Scan for the cell matching the given text and deliver its [X, Y] coordinate at center. 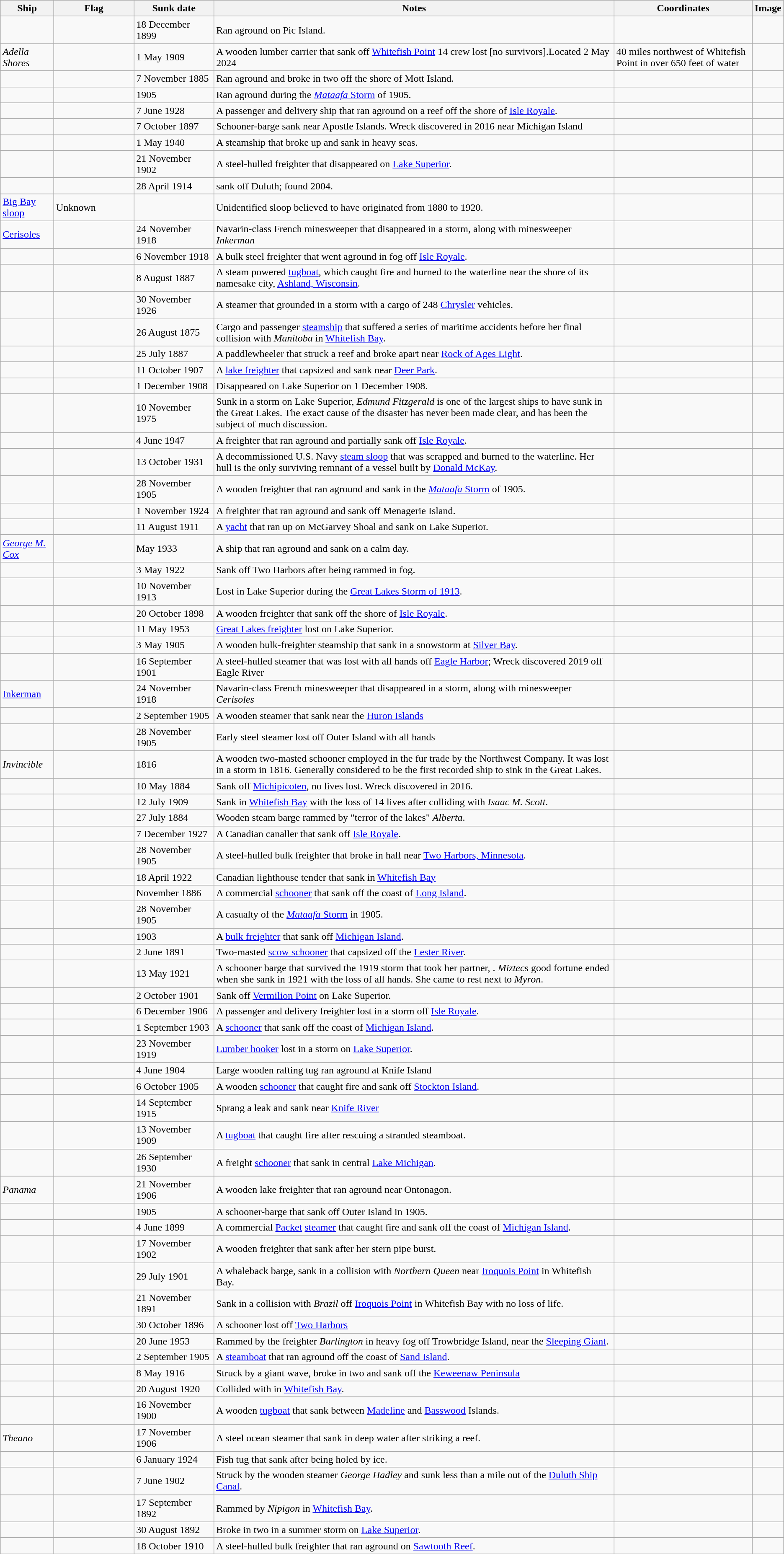
Image [768, 8]
Notes [414, 8]
A ship that ran aground and sank on a calm day. [414, 548]
A wooden schooner that caught fire and sank off Stockton Island. [414, 1086]
A steam powered tugboat, which caught fire and burned to the waterline near the shore of its namesake city, Ashland, Wisconsin. [414, 278]
20 June 1953 [174, 1341]
Large wooden rafting tug ran aground at Knife Island [414, 1070]
13 October 1931 [174, 462]
6 December 1906 [174, 1011]
Broke in two in a summer storm on Lake Superior. [414, 1530]
10 November 1913 [174, 592]
28 April 1914 [174, 186]
A wooden lake freighter that ran aground near Ontonagon. [414, 1190]
1 November 1924 [174, 511]
25 July 1887 [174, 354]
A freighter that ran aground and partially sank off Isle Royale. [414, 440]
Great Lakes freighter lost on Lake Superior. [414, 629]
Lost in Lake Superior during the Great Lakes Storm of 1913. [414, 592]
1 May 1909 [174, 57]
Ran aground on Pic Island. [414, 30]
A lake freighter that capsized and sank near Deer Park. [414, 370]
Flag [94, 8]
A yacht that ran up on McGarvey Shoal and sank on Lake Superior. [414, 527]
3 May 1905 [174, 645]
Rammed by the freighter Burlington in heavy fog off Trowbridge Island, near the Sleeping Giant. [414, 1341]
A commercial Packet steamer that caught fire and sank off the coast of Michigan Island. [414, 1227]
Sunk date [174, 8]
Early steel steamer lost off Outer Island with all hands [414, 737]
A steamer that grounded in a storm with a cargo of 248 Chrysler vehicles. [414, 305]
12 July 1909 [174, 802]
7 June 1928 [174, 111]
A wooden freighter that ran aground and sank in the Mataafa Storm of 1905. [414, 489]
Two-masted scow schooner that capsized off the Lester River. [414, 952]
18 April 1922 [174, 877]
Unidentified sloop believed to have originated from 1880 to 1920. [414, 207]
Sank off Vermilion Point on Lake Superior. [414, 995]
7 June 1902 [174, 1481]
A passenger and delivery ship that ran aground on a reef off the shore of Isle Royale. [414, 111]
Sank in Whitefish Bay with the loss of 14 lives after colliding with Isaac M. Scott. [414, 802]
16 September 1901 [174, 667]
George M. Cox [27, 548]
13 November 1909 [174, 1135]
2 October 1901 [174, 995]
sank off Duluth; found 2004. [414, 186]
Invincible [27, 764]
20 October 1898 [174, 613]
6 October 1905 [174, 1086]
Inkerman [27, 694]
11 May 1953 [174, 629]
17 November 1906 [174, 1438]
Collided with in Whitefish Bay. [414, 1389]
17 September 1892 [174, 1508]
21 November 1902 [174, 164]
A freight schooner that sank in central Lake Michigan. [414, 1162]
A passenger and delivery freighter lost in a storm off Isle Royale. [414, 1011]
A schooner-barge that sank off Outer Island in 1905. [414, 1211]
4 June 1947 [174, 440]
A wooden freighter that sank after her stern pipe burst. [414, 1249]
November 1886 [174, 893]
10 May 1884 [174, 786]
A wooden bulk-freighter steamship that sank in a snowstorm at Silver Bay. [414, 645]
Ship [27, 8]
Adella Shores [27, 57]
Fish tug that sank after being holed by ice. [414, 1459]
6 November 1918 [174, 256]
A bulk steel freighter that went aground in fog off Isle Royale. [414, 256]
May 1933 [174, 548]
1903 [174, 936]
18 October 1910 [174, 1546]
Sank off Michipicoten, no lives lost. Wreck discovered in 2016. [414, 786]
A steel-hulled steamer that was lost with all hands off Eagle Harbor; Wreck discovered 2019 off Eagle River [414, 667]
A bulk freighter that sank off Michigan Island. [414, 936]
A schooner that sank off the coast of Michigan Island. [414, 1027]
23 November 1919 [174, 1049]
21 November 1906 [174, 1190]
Disappeared on Lake Superior on 1 December 1908. [414, 386]
13 May 1921 [174, 974]
1 May 1940 [174, 142]
Navarin-class French minesweeper that disappeared in a storm, along with minesweeper Inkerman [414, 235]
29 July 1901 [174, 1276]
A steamship that broke up and sank in heavy seas. [414, 142]
Navarin-class French minesweeper that disappeared in a storm, along with minesweeper Cerisoles [414, 694]
Rammed by Nipigon in Whitefish Bay. [414, 1508]
16 November 1900 [174, 1410]
40 miles northwest of Whitefish Point in over 650 feet of water [683, 57]
A steel-hulled bulk freighter that ran aground on Sawtooth Reef. [414, 1546]
Cerisoles [27, 235]
Wooden steam barge rammed by "terror of the lakes" Alberta. [414, 818]
Canadian lighthouse tender that sank in Whitefish Bay [414, 877]
Coordinates [683, 8]
Sank in a collision with Brazil off Iroquois Point in Whitefish Bay with no loss of life. [414, 1304]
7 December 1927 [174, 834]
11 August 1911 [174, 527]
A freighter that ran aground and sank off Menagerie Island. [414, 511]
1 September 1903 [174, 1027]
A schooner lost off Two Harbors [414, 1325]
Unknown [94, 207]
A wooden freighter that sank off the shore of Isle Royale. [414, 613]
A wooden lumber carrier that sank off Whitefish Point 14 crew lost [no survivors].Located 2 May 2024 [414, 57]
A wooden tugboat that sank between Madeline and Basswood Islands. [414, 1410]
21 November 1891 [174, 1304]
27 July 1884 [174, 818]
8 May 1916 [174, 1373]
8 August 1887 [174, 278]
30 November 1926 [174, 305]
Theano [27, 1438]
A steel-hulled freighter that disappeared on Lake Superior. [414, 164]
7 October 1897 [174, 127]
Struck by a giant wave, broke in two and sank off the Keweenaw Peninsula [414, 1373]
A tugboat that caught fire after rescuing a stranded steamboat. [414, 1135]
1 December 1908 [174, 386]
11 October 1907 [174, 370]
Ran aground and broke in two off the shore of Mott Island. [414, 79]
4 June 1904 [174, 1070]
Cargo and passenger steamship that suffered a series of maritime accidents before her final collision with Manitoba in Whitefish Bay. [414, 333]
2 June 1891 [174, 952]
A steel-hulled bulk freighter that broke in half near Two Harbors, Minnesota. [414, 856]
A Canadian canaller that sank off Isle Royale. [414, 834]
A paddlewheeler that struck a reef and broke apart near Rock of Ages Light. [414, 354]
A whaleback barge, sank in a collision with Northern Queen near Iroquois Point in Whitefish Bay. [414, 1276]
Lumber hooker lost in a storm on Lake Superior. [414, 1049]
26 August 1875 [174, 333]
A casualty of the Mataafa Storm in 1905. [414, 914]
Sprang a leak and sank near Knife River [414, 1108]
A wooden steamer that sank near the Huron Islands [414, 716]
7 November 1885 [174, 79]
Struck by the wooden steamer George Hadley and sunk less than a mile out of the Duluth Ship Canal. [414, 1481]
Ran aground during the Mataafa Storm of 1905. [414, 95]
6 January 1924 [174, 1459]
26 September 1930 [174, 1162]
18 December 1899 [174, 30]
Panama [27, 1190]
Schooner-barge sank near Apostle Islands. Wreck discovered in 2016 near Michigan Island [414, 127]
Sank off Two Harbors after being rammed in fog. [414, 570]
3 May 1922 [174, 570]
20 August 1920 [174, 1389]
1816 [174, 764]
30 October 1896 [174, 1325]
10 November 1975 [174, 413]
A steel ocean steamer that sank in deep water after striking a reef. [414, 1438]
17 November 1902 [174, 1249]
4 June 1899 [174, 1227]
14 September 1915 [174, 1108]
Big Bay sloop [27, 207]
A steamboat that ran aground off the coast of Sand Island. [414, 1357]
A commercial schooner that sank off the coast of Long Island. [414, 893]
30 August 1892 [174, 1530]
